Find where the given text appears and provide that cell's center as [X, Y] coordinate. 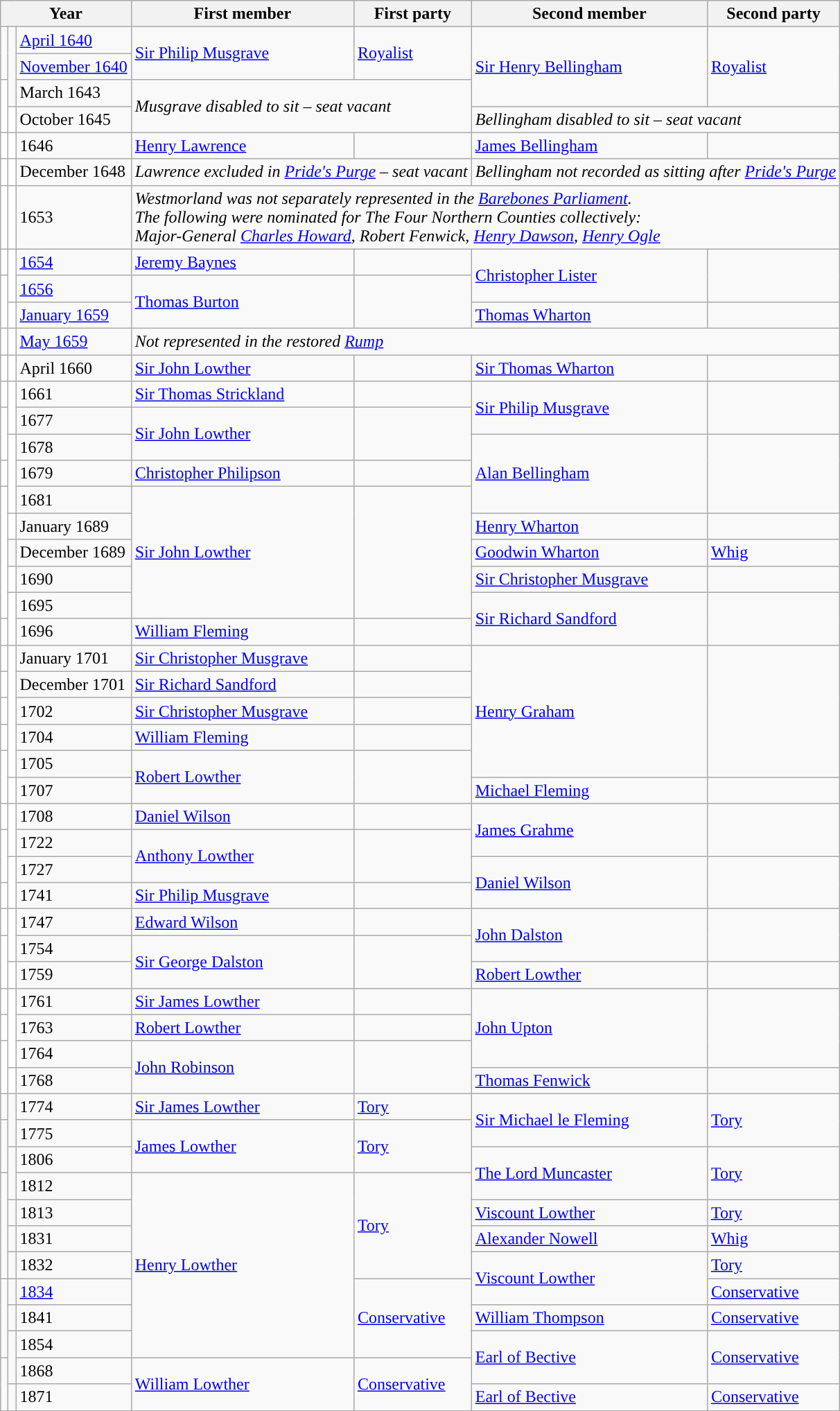
Sir Thomas Wharton [589, 368]
Sir Thomas Strickland [243, 395]
Goodwin Wharton [589, 553]
November 1640 [73, 67]
January 1701 [73, 658]
James Bellingham [589, 146]
The Lord Muncaster [589, 1172]
1763 [73, 1028]
1832 [73, 1265]
William Lowther [243, 1384]
Thomas Wharton [589, 315]
Christopher Philipson [243, 474]
John Dalston [589, 935]
Sir Henry Bellingham [589, 67]
1747 [73, 922]
First member [243, 14]
May 1659 [73, 341]
1841 [73, 1318]
Henry Wharton [589, 526]
Henry Lawrence [243, 146]
James Lowther [243, 1146]
January 1689 [73, 526]
1707 [73, 790]
1702 [73, 711]
Alan Bellingham [589, 474]
Alexander Nowell [589, 1239]
1679 [73, 474]
1764 [73, 1054]
1812 [73, 1186]
1704 [73, 737]
1774 [73, 1107]
Bellingham disabled to sit – seat vacant [656, 119]
1656 [73, 288]
1727 [73, 869]
April 1660 [73, 368]
1654 [73, 262]
1813 [73, 1213]
1775 [73, 1133]
First party [412, 14]
1708 [73, 817]
1768 [73, 1080]
1681 [73, 500]
Not represented in the restored Rump [485, 341]
1705 [73, 763]
1741 [73, 896]
December 1701 [73, 684]
James Grahme [589, 830]
April 1640 [73, 40]
Edward Wilson [243, 922]
William Thompson [589, 1318]
December 1648 [73, 172]
1653 [73, 217]
1677 [73, 421]
1831 [73, 1239]
January 1659 [73, 315]
John Robinson [243, 1067]
Henry Graham [589, 711]
October 1645 [73, 119]
1871 [73, 1397]
Henry Lowther [243, 1265]
Jeremy Baynes [243, 262]
1690 [73, 579]
March 1643 [73, 93]
1678 [73, 447]
Thomas Burton [243, 302]
1854 [73, 1344]
Year [66, 14]
1646 [73, 146]
Musgrave disabled to sit – seat vacant [301, 106]
1806 [73, 1159]
1695 [73, 605]
1661 [73, 395]
Second member [589, 14]
1696 [73, 632]
Lawrence excluded in Pride's Purge – seat vacant [301, 172]
1834 [73, 1292]
December 1689 [73, 553]
Bellingham not recorded as sitting after Pride's Purge [656, 172]
John Upton [589, 1028]
1868 [73, 1371]
1754 [73, 949]
Anthony Lowther [243, 856]
Thomas Fenwick [589, 1080]
Christopher Lister [589, 275]
Sir George Dalston [243, 962]
Sir Michael le Fleming [589, 1120]
1722 [73, 843]
1759 [73, 975]
Michael Fleming [589, 790]
1761 [73, 1001]
Second party [773, 14]
